Detect which cell encompasses the target text, then output its [X, Y] center coordinate. 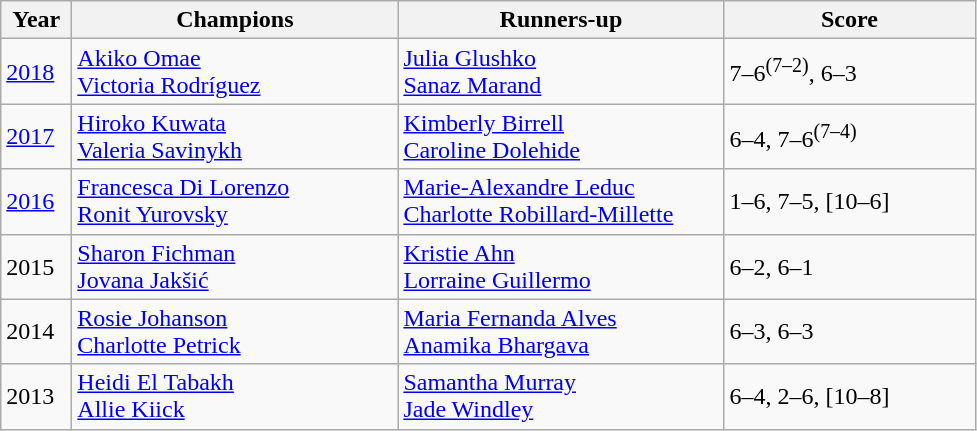
Francesca Di Lorenzo Ronit Yurovsky [235, 202]
Year [36, 20]
Maria Fernanda Alves Anamika Bhargava [561, 332]
Kristie Ahn Lorraine Guillermo [561, 266]
6–4, 7–6(7–4) [850, 136]
2015 [36, 266]
Hiroko Kuwata Valeria Savinykh [235, 136]
2017 [36, 136]
Heidi El Tabakh Allie Kiick [235, 396]
Sharon Fichman Jovana Jakšić [235, 266]
Julia Glushko Sanaz Marand [561, 72]
Kimberly Birrell Caroline Dolehide [561, 136]
Rosie Johanson Charlotte Petrick [235, 332]
6–2, 6–1 [850, 266]
7–6(7–2), 6–3 [850, 72]
Score [850, 20]
Champions [235, 20]
Akiko Omae Victoria Rodríguez [235, 72]
Marie-Alexandre Leduc Charlotte Robillard-Millette [561, 202]
2016 [36, 202]
6–3, 6–3 [850, 332]
6–4, 2–6, [10–8] [850, 396]
2014 [36, 332]
Runners-up [561, 20]
2018 [36, 72]
Samantha Murray Jade Windley [561, 396]
2013 [36, 396]
1–6, 7–5, [10–6] [850, 202]
